Detect which cell encompasses the target text, then output its [x, y] center coordinate. 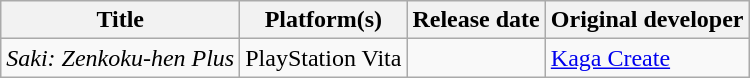
Kaga Create [647, 58]
Saki: Zenkoku-hen Plus [120, 58]
Original developer [647, 20]
PlayStation Vita [324, 58]
Release date [476, 20]
Platform(s) [324, 20]
Title [120, 20]
